Return [x, y] of the center of cell containing provided text 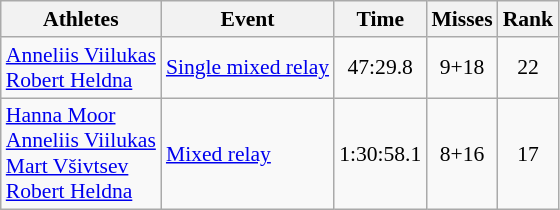
8+16 [462, 154]
1:30:58.1 [380, 154]
Mixed relay [248, 154]
Time [380, 19]
Hanna MoorAnneliis ViilukasMart VšivtsevRobert Heldna [81, 154]
Athletes [81, 19]
Misses [462, 19]
9+18 [462, 68]
Single mixed relay [248, 68]
22 [528, 68]
47:29.8 [380, 68]
17 [528, 154]
Anneliis ViilukasRobert Heldna [81, 68]
Rank [528, 19]
Event [248, 19]
